Provide the [X, Y] coordinate of the cell's center where the given text is located.  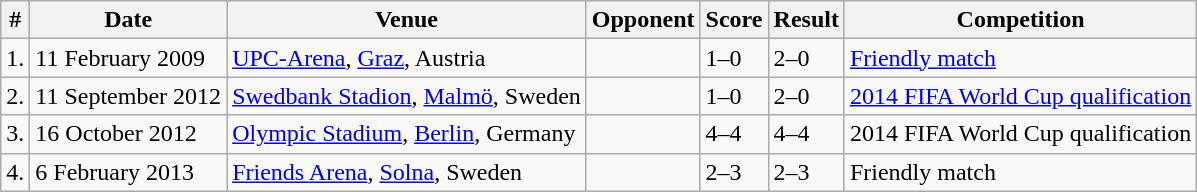
1. [16, 58]
Result [806, 20]
6 February 2013 [128, 172]
Competition [1020, 20]
3. [16, 134]
11 September 2012 [128, 96]
# [16, 20]
Venue [407, 20]
Score [734, 20]
Opponent [643, 20]
16 October 2012 [128, 134]
Friends Arena, Solna, Sweden [407, 172]
Olympic Stadium, Berlin, Germany [407, 134]
Swedbank Stadion, Malmö, Sweden [407, 96]
11 February 2009 [128, 58]
4. [16, 172]
Date [128, 20]
UPC-Arena, Graz, Austria [407, 58]
2. [16, 96]
